For the text-containing cell, return its midpoint in (x, y) coordinate format. 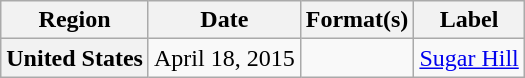
Label (469, 20)
United States (75, 58)
Format(s) (357, 20)
Date (224, 20)
Region (75, 20)
Sugar Hill (469, 58)
April 18, 2015 (224, 58)
